Provide the (x, y) coordinate of the cell's center where the given text is located.  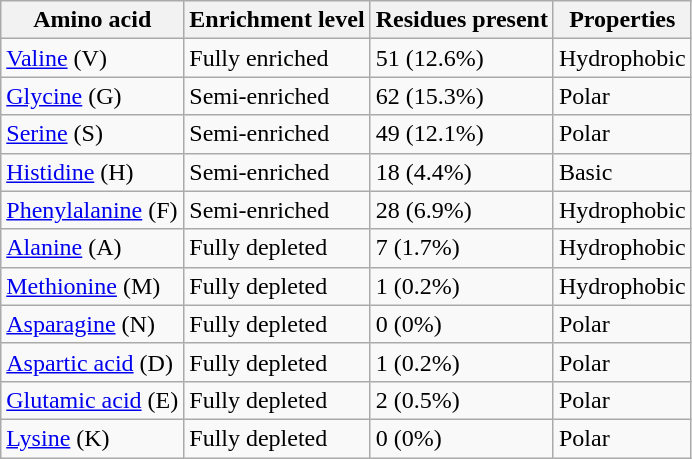
Aspartic acid (D) (92, 362)
Serine (S) (92, 134)
Valine (V) (92, 58)
Asparagine (N) (92, 324)
Lysine (K) (92, 438)
62 (15.3%) (462, 96)
Phenylalanine (F) (92, 210)
Glutamic acid (E) (92, 400)
7 (1.7%) (462, 248)
Fully enriched (277, 58)
51 (12.6%) (462, 58)
Residues present (462, 20)
Glycine (G) (92, 96)
18 (4.4%) (462, 172)
Amino acid (92, 20)
2 (0.5%) (462, 400)
49 (12.1%) (462, 134)
Histidine (H) (92, 172)
28 (6.9%) (462, 210)
Basic (622, 172)
Enrichment level (277, 20)
Properties (622, 20)
Methionine (M) (92, 286)
Alanine (A) (92, 248)
